Determine the [X, Y] coordinate at the center of the cell enclosing the given text.  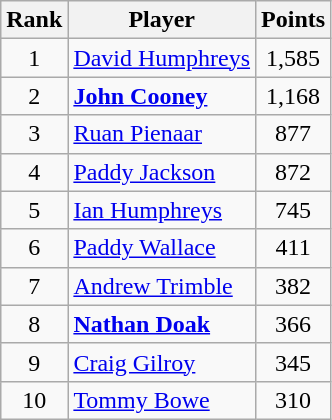
Nathan Doak [162, 324]
2 [34, 96]
John Cooney [162, 96]
5 [34, 210]
Player [162, 20]
Ruan Pienaar [162, 134]
366 [294, 324]
382 [294, 286]
3 [34, 134]
872 [294, 172]
745 [294, 210]
345 [294, 362]
6 [34, 248]
4 [34, 172]
Tommy Bowe [162, 400]
7 [34, 286]
10 [34, 400]
Paddy Jackson [162, 172]
9 [34, 362]
Andrew Trimble [162, 286]
1,168 [294, 96]
1 [34, 58]
Craig Gilroy [162, 362]
877 [294, 134]
1,585 [294, 58]
411 [294, 248]
David Humphreys [162, 58]
Rank [34, 20]
Ian Humphreys [162, 210]
310 [294, 400]
Points [294, 20]
8 [34, 324]
Paddy Wallace [162, 248]
